For the text-containing cell, return its midpoint in (x, y) coordinate format. 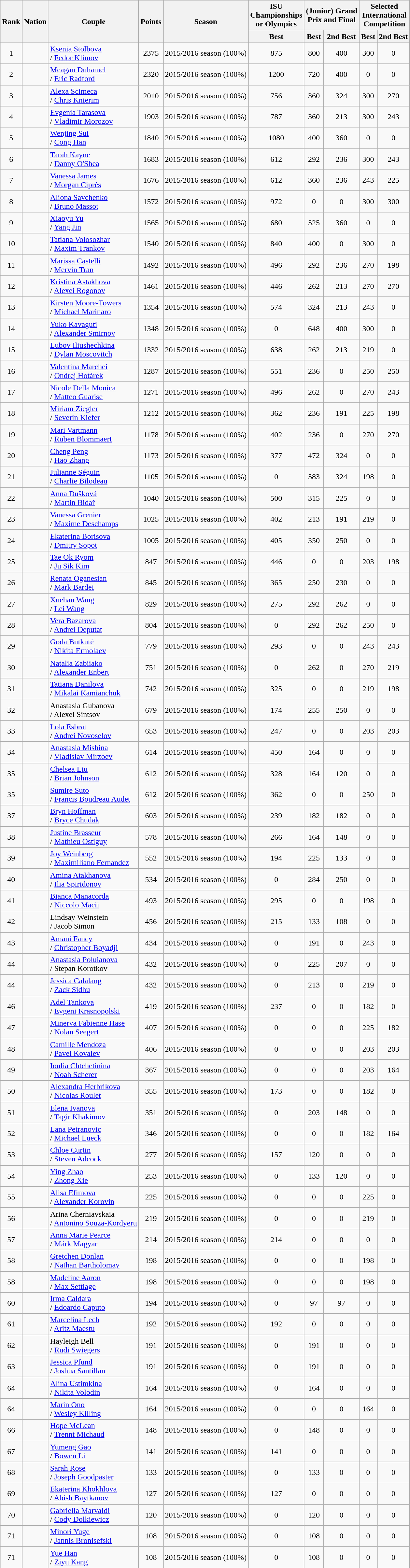
295 (276, 901)
18 (11, 413)
Points (151, 21)
49 (11, 1070)
Arina Cherniavskaia / Antonino Souza-Kordyeru (93, 1218)
840 (276, 244)
493 (151, 901)
603 (151, 816)
Vanessa James / Morgan Ciprès (93, 180)
Yumeng Gao / Bowen Li (93, 1451)
Amani Fancy / Christopher Boyadji (93, 943)
239 (276, 816)
61 (11, 1324)
41 (11, 901)
Camille Mendoza / Pavel Kovalev (93, 1049)
62 (11, 1345)
53 (11, 1155)
1287 (151, 371)
Chloe Curtin / Steven Adcock (93, 1155)
Vera Bazarova / Andrei Deputat (93, 625)
407 (151, 1028)
1461 (151, 287)
Season (206, 21)
55 (11, 1197)
355 (151, 1091)
742 (151, 689)
42 (11, 921)
Jessica Calalang / Zack Sidhu (93, 985)
Sumire Suto / Francis Boudreau Audet (93, 794)
Marissa Castelli / Mervin Tran (93, 265)
293 (276, 647)
Lindsay Weinstein / Jacob Simon (93, 921)
1005 (151, 540)
12 (11, 287)
Elena Ivanova / Tagir Khakimov (93, 1112)
Lubov Iliushechkina / Dylan Moscovitch (93, 350)
Cheng Peng / Hao Zhang (93, 456)
Joy Weinberg / Maximiliano Fernandez (93, 858)
Alina Ustimkina / Nikita Volodin (93, 1388)
15 (11, 350)
365 (276, 583)
574 (276, 307)
51 (11, 1112)
367 (151, 1070)
1178 (151, 434)
215 (276, 921)
9 (11, 223)
30 (11, 667)
756 (276, 96)
Miriam Ziegler / Severin Kiefer (93, 413)
377 (276, 456)
17 (11, 392)
972 (276, 201)
804 (151, 625)
472 (314, 456)
500 (276, 498)
Ekaterina Khokhlova / Abish Baytkanov (93, 1494)
22 (11, 498)
157 (276, 1155)
5 (11, 138)
Tatiana Danilova / Mikalai Kamianchuk (93, 689)
2320 (151, 74)
787 (276, 117)
Kirsten Moore-Towers / Michael Marinaro (93, 307)
Ksenia Stolbova / Fedor Klimov (93, 53)
456 (151, 921)
247 (276, 731)
Alexa Scimeca / Chris Knierim (93, 96)
Meagan Duhamel / Eric Radford (93, 74)
33 (11, 731)
Lana Petranovic / Michael Lueck (93, 1134)
845 (151, 583)
Tarah Kayne / Danny O'Shea (93, 159)
Alisa Efimova / Alexander Korovin (93, 1197)
1040 (151, 498)
419 (151, 1007)
23 (11, 519)
2 (11, 74)
Nicole Della Monica / Matteo Guarise (93, 392)
37 (11, 816)
Irma Caldara / Edoardo Caputo (93, 1303)
Minori Yuge / Jannis Bronisefski (93, 1536)
328 (276, 774)
43 (11, 943)
1 (11, 53)
1676 (151, 180)
679 (151, 710)
6 (11, 159)
Tatiana Volosozhar / Maxim Trankov (93, 244)
207 (341, 964)
Anastasia Mishina / Vladislav Mirzoev (93, 752)
1271 (151, 392)
69 (11, 1494)
346 (151, 1134)
405 (276, 540)
Evgenia Tarasova / Vladimir Morozov (93, 117)
39 (11, 858)
47 (11, 1028)
Ekaterina Borisova / Dmitry Sopot (93, 540)
253 (151, 1176)
21 (11, 477)
24 (11, 540)
847 (151, 561)
2010 (151, 96)
27 (11, 604)
ISU Championships or Olympics (276, 15)
32 (11, 710)
173 (276, 1091)
Hope McLean / Trennt Michaud (93, 1430)
875 (276, 53)
Bianca Manacorda / Niccolo Macii (93, 901)
Nation (35, 21)
29 (11, 647)
25 (11, 561)
Alexandra Herbrikova / Nicolas Roulet (93, 1091)
Tae Ok Ryom / Ju Sik Kim (93, 561)
1200 (276, 74)
1173 (151, 456)
Valentina Marchei / Ondrej Hotárek (93, 371)
Goda Butkutė / Nikita Ermolaev (93, 647)
Aliona Savchenko / Bruno Massot (93, 201)
Couple (93, 21)
14 (11, 329)
Anna Dušková / Martin Bidař (93, 498)
Wenjing Sui / Cong Han (93, 138)
1840 (151, 138)
751 (151, 667)
70 (11, 1515)
Rank (11, 21)
1354 (151, 307)
Bryn Hoffman / Bryce Chudak (93, 816)
237 (276, 1007)
450 (276, 752)
46 (11, 1007)
26 (11, 583)
68 (11, 1472)
1212 (151, 413)
Vanessa Grenier / Maxime Deschamps (93, 519)
1348 (151, 329)
63 (11, 1367)
Anastasia Poluianova / Stepan Korotkov (93, 964)
Ioulia Chtchetinina / Noah Scherer (93, 1070)
638 (276, 350)
1492 (151, 265)
Natalia Zabiiako / Alexander Enbert (93, 667)
57 (11, 1239)
1903 (151, 117)
829 (151, 604)
2375 (151, 53)
66 (11, 1430)
3 (11, 96)
315 (314, 498)
31 (11, 689)
720 (314, 74)
779 (151, 647)
266 (276, 837)
28 (11, 625)
Sarah Rose / Joseph Goodpaster (93, 1472)
Kristina Astakhova / Alexei Rogonov (93, 287)
534 (151, 879)
174 (276, 710)
583 (314, 477)
4 (11, 117)
255 (314, 710)
1332 (151, 350)
1683 (151, 159)
Xiaoyu Yu / Yang Jin (93, 223)
48 (11, 1049)
275 (276, 604)
Mari Vartmann / Ruben Blommaert (93, 434)
20 (11, 456)
Gretchen Donlan / Nathan Bartholomay (93, 1261)
Anastasia Gubanova / Alexei Sintsov (93, 710)
Selected International Competition (384, 15)
351 (151, 1112)
10 (11, 244)
11 (11, 265)
350 (314, 540)
525 (314, 223)
800 (314, 53)
(Junior) Grand Prix and Final (332, 15)
67 (11, 1451)
680 (276, 223)
277 (151, 1155)
1105 (151, 477)
Xuehan Wang / Lei Wang (93, 604)
38 (11, 837)
13 (11, 307)
7 (11, 180)
551 (276, 371)
Justine Brasseur / Mathieu Ostiguy (93, 837)
Jessica Pfund / Joshua Santillan (93, 1367)
284 (314, 879)
Marcelina Lech / Aritz Maestu (93, 1324)
648 (314, 329)
230 (341, 583)
614 (151, 752)
50 (11, 1091)
19 (11, 434)
Renata Oganesian / Mark Bardei (93, 583)
40 (11, 879)
1572 (151, 201)
1565 (151, 223)
Minerva Fabienne Hase / Nolan Seegert (93, 1028)
34 (11, 752)
552 (151, 858)
653 (151, 731)
1025 (151, 519)
Chelsea Liu / Brian Johnson (93, 774)
Anna Marie Pearce / Márk Magyar (93, 1239)
Yue Han / Ziyu Kang (93, 1557)
60 (11, 1303)
16 (11, 371)
1540 (151, 244)
Yuko Kavaguti / Alexander Smirnov (93, 329)
Marin Ono / Wesley Killing (93, 1409)
434 (151, 943)
578 (151, 837)
Julianne Séguin / Charlie Bilodeau (93, 477)
Lola Esbrat / Andrei Novoselov (93, 731)
Adel Tankova / Evgeni Krasnopolski (93, 1007)
Ying Zhao / Zhong Xie (93, 1176)
Madeline Aaron / Max Settlage (93, 1281)
Gabriella Marvaldi / Cody Dolkiewicz (93, 1515)
52 (11, 1134)
54 (11, 1176)
325 (276, 689)
Hayleigh Bell / Rudi Swiegers (93, 1345)
8 (11, 201)
406 (151, 1049)
56 (11, 1218)
Amina Atakhanova / Ilia Spiridonov (93, 879)
1080 (276, 138)
